Provide the [x, y] coordinate of the cell's center where the given text is located.  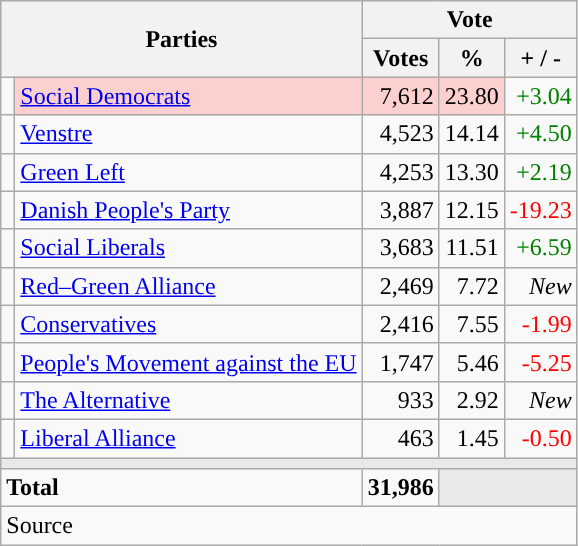
Total [182, 488]
The Alternative [188, 400]
1,747 [400, 362]
7,612 [400, 96]
Danish People's Party [188, 210]
-1.99 [540, 324]
Source [290, 526]
5.46 [472, 362]
1.45 [472, 438]
3,887 [400, 210]
% [472, 58]
Social Liberals [188, 248]
4,253 [400, 172]
Red–Green Alliance [188, 286]
+ / - [540, 58]
-19.23 [540, 210]
+2.19 [540, 172]
2,416 [400, 324]
Vote [470, 20]
463 [400, 438]
Parties [182, 39]
-0.50 [540, 438]
12.15 [472, 210]
2,469 [400, 286]
-5.25 [540, 362]
+6.59 [540, 248]
7.55 [472, 324]
31,986 [400, 488]
Liberal Alliance [188, 438]
13.30 [472, 172]
23.80 [472, 96]
Green Left [188, 172]
11.51 [472, 248]
3,683 [400, 248]
Social Democrats [188, 96]
Venstre [188, 134]
2.92 [472, 400]
933 [400, 400]
Votes [400, 58]
14.14 [472, 134]
4,523 [400, 134]
+4.50 [540, 134]
7.72 [472, 286]
+3.04 [540, 96]
Conservatives [188, 324]
People's Movement against the EU [188, 362]
